Detect which cell encompasses the target text, then output its (X, Y) center coordinate. 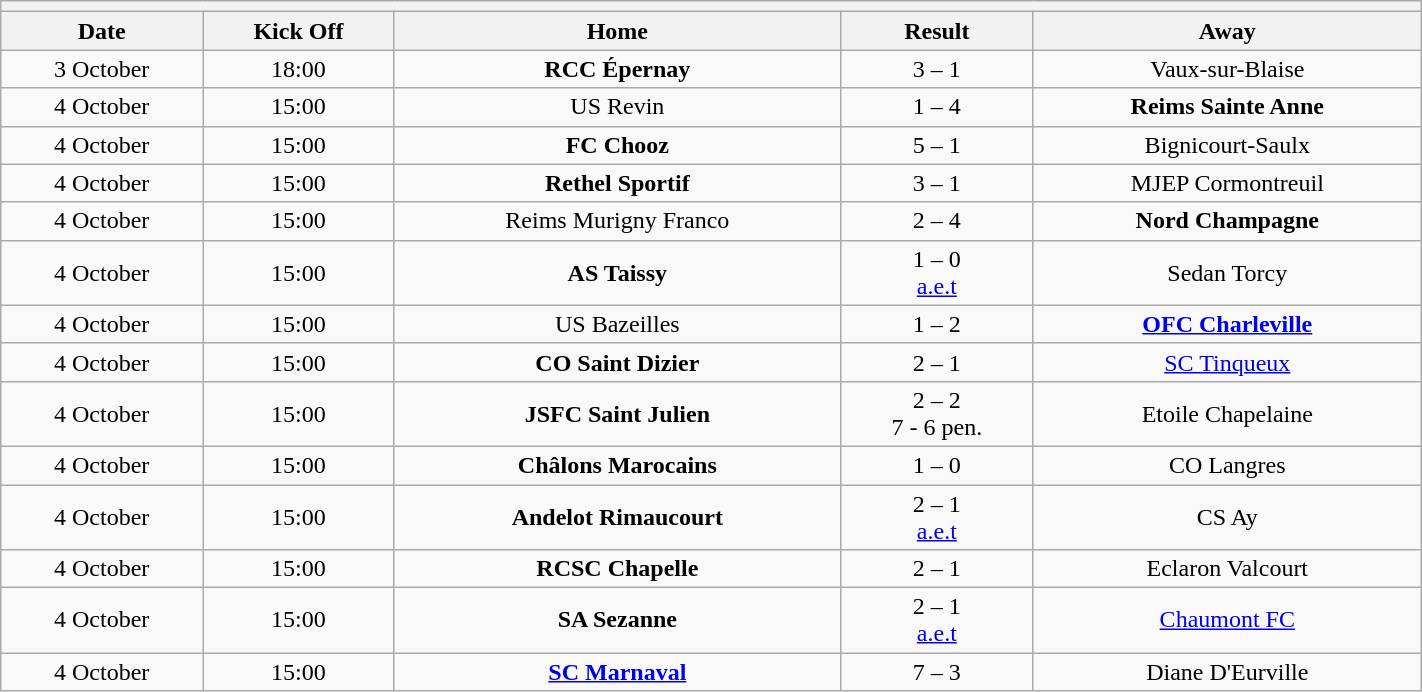
18:00 (299, 69)
Home (617, 31)
AS Taissy (617, 272)
Result (936, 31)
OFC Charleville (1227, 324)
US Bazeilles (617, 324)
CO Langres (1227, 465)
2 – 2 7 - 6 pen. (936, 414)
Reims Murigny Franco (617, 221)
7 – 3 (936, 672)
Eclaron Valcourt (1227, 569)
1 – 2 (936, 324)
FC Chooz (617, 145)
RCSC Chapelle (617, 569)
Away (1227, 31)
MJEP Cormontreuil (1227, 183)
Châlons Marocains (617, 465)
Diane D'Eurville (1227, 672)
3 October (102, 69)
Reims Sainte Anne (1227, 107)
Andelot Rimaucourt (617, 516)
5 – 1 (936, 145)
US Revin (617, 107)
1 – 4 (936, 107)
Rethel Sportif (617, 183)
CS Ay (1227, 516)
CO Saint Dizier (617, 362)
Nord Champagne (1227, 221)
SA Sezanne (617, 620)
Sedan Torcy (1227, 272)
RCC Épernay (617, 69)
SC Tinqueux (1227, 362)
Date (102, 31)
Bignicourt-Saulx (1227, 145)
SC Marnaval (617, 672)
2 – 4 (936, 221)
1 – 0 a.e.t (936, 272)
Vaux-sur-Blaise (1227, 69)
Chaumont FC (1227, 620)
1 – 0 (936, 465)
Etoile Chapelaine (1227, 414)
Kick Off (299, 31)
JSFC Saint Julien (617, 414)
